Search for the cell housing the specified text and yield its [X, Y] center coordinate. 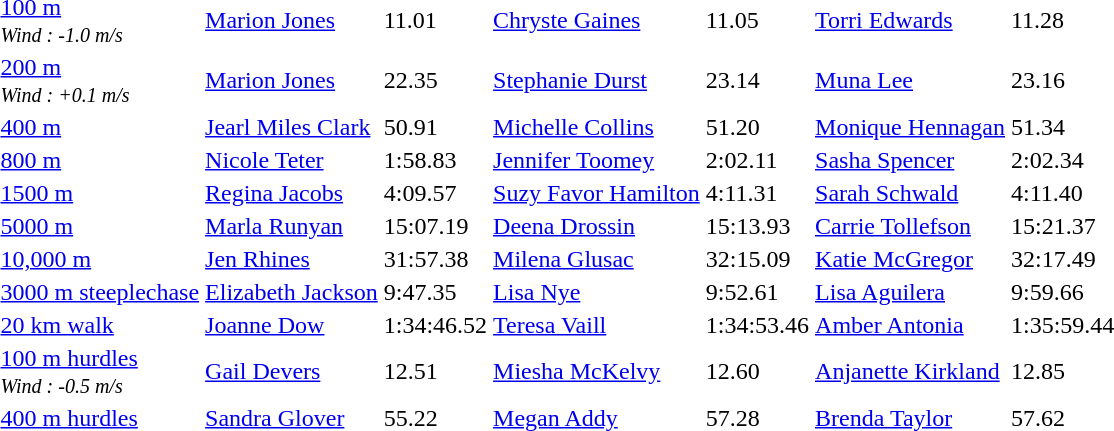
12.51 [435, 372]
22.35 [435, 80]
Jennifer Toomey [597, 160]
Amber Antonia [910, 325]
Anjanette Kirkland [910, 372]
Michelle Collins [597, 127]
1:58.83 [435, 160]
Carrie Tollefson [910, 226]
Stephanie Durst [597, 80]
Monique Hennagan [910, 127]
51.20 [757, 127]
15:07.19 [435, 226]
Joanne Dow [292, 325]
31:57.38 [435, 259]
Miesha McKelvy [597, 372]
Deena Drossin [597, 226]
Sarah Schwald [910, 193]
Teresa Vaill [597, 325]
Lisa Aguilera [910, 292]
Gail Devers [292, 372]
Marla Runyan [292, 226]
9:47.35 [435, 292]
23.14 [757, 80]
15:13.93 [757, 226]
Muna Lee [910, 80]
2:02.11 [757, 160]
1:34:53.46 [757, 325]
9:52.61 [757, 292]
Suzy Favor Hamilton [597, 193]
Sasha Spencer [910, 160]
12.60 [757, 372]
Katie McGregor [910, 259]
Marion Jones [292, 80]
Milena Glusac [597, 259]
Regina Jacobs [292, 193]
Jen Rhines [292, 259]
1:34:46.52 [435, 325]
4:11.31 [757, 193]
32:15.09 [757, 259]
4:09.57 [435, 193]
Jearl Miles Clark [292, 127]
Lisa Nye [597, 292]
50.91 [435, 127]
Nicole Teter [292, 160]
Elizabeth Jackson [292, 292]
